Detect which cell encompasses the target text, then output its (X, Y) center coordinate. 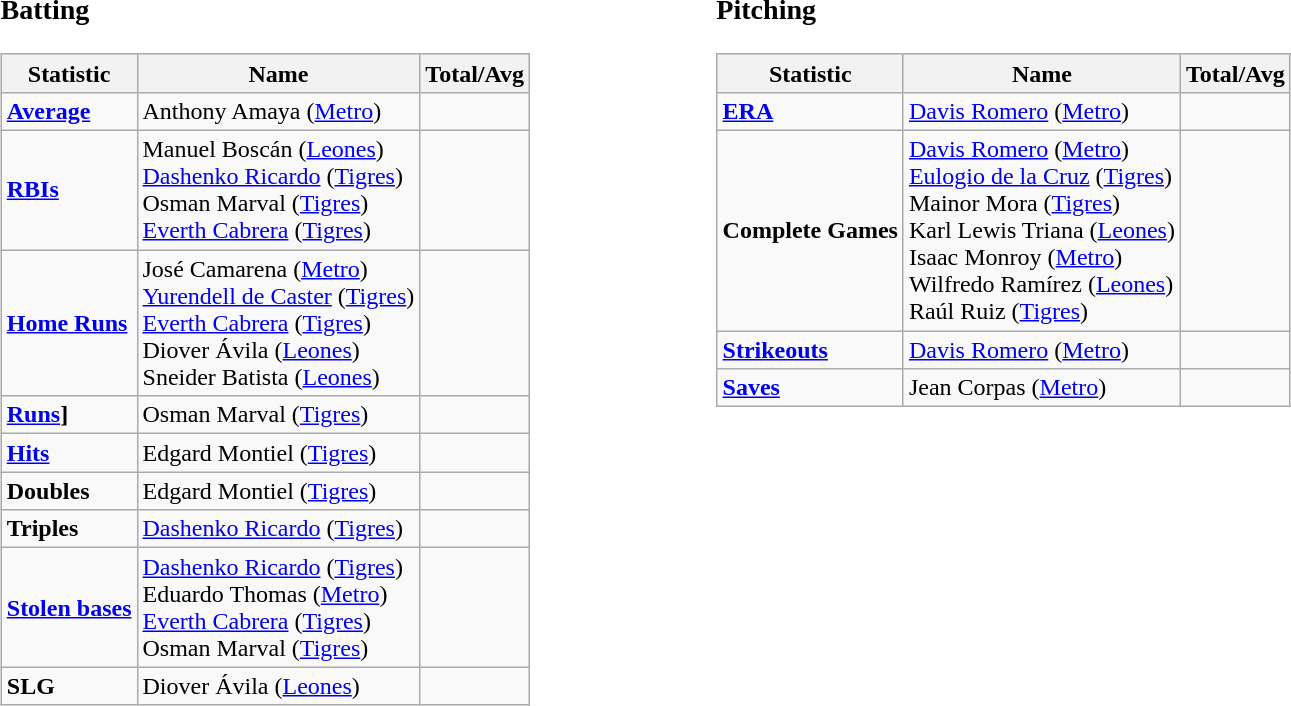
Manuel Boscán (Leones) Dashenko Ricardo (Tigres) Osman Marval (Tigres) Everth Cabrera (Tigres) (278, 190)
Strikeouts (810, 350)
RBIs (69, 190)
Dashenko Ricardo (Tigres) (278, 529)
Stolen bases (69, 608)
Runs] (69, 415)
Triples (69, 529)
ERA (810, 111)
Dashenko Ricardo (Tigres) Eduardo Thomas (Metro) Everth Cabrera (Tigres) Osman Marval (Tigres) (278, 608)
SLG (69, 686)
José Camarena (Metro) Yurendell de Caster (Tigres) Everth Cabrera (Tigres) Diover Ávila (Leones) Sneider Batista (Leones) (278, 323)
Diover Ávila (Leones) (278, 686)
Hits (69, 453)
Home Runs (69, 323)
Doubles (69, 491)
Jean Corpas (Metro) (1042, 388)
Saves (810, 388)
Anthony Amaya (Metro) (278, 111)
Osman Marval (Tigres) (278, 415)
Average (69, 111)
Complete Games (810, 231)
